Locate the cell with the specified text and output its [x, y] center coordinate. 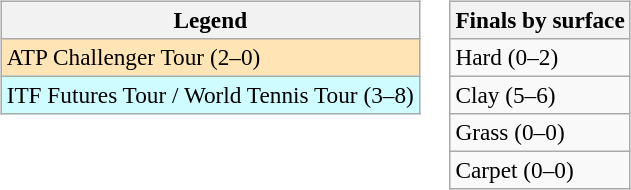
Carpet (0–0) [540, 171]
ITF Futures Tour / World Tennis Tour (3–8) [210, 95]
ATP Challenger Tour (2–0) [210, 57]
Hard (0–2) [540, 57]
Finals by surface [540, 20]
Clay (5–6) [540, 95]
Grass (0–0) [540, 133]
Legend [210, 20]
